Detect which cell encompasses the target text, then output its (X, Y) center coordinate. 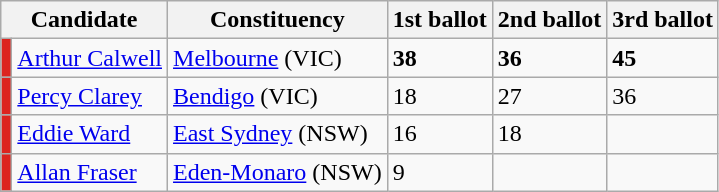
Bendigo (VIC) (278, 96)
1st ballot (440, 20)
Arthur Calwell (90, 58)
3rd ballot (663, 20)
Eden-Monaro (NSW) (278, 172)
16 (440, 134)
38 (440, 58)
Allan Fraser (90, 172)
Eddie Ward (90, 134)
Percy Clarey (90, 96)
9 (440, 172)
45 (663, 58)
2nd ballot (549, 20)
East Sydney (NSW) (278, 134)
27 (549, 96)
Melbourne (VIC) (278, 58)
Constituency (278, 20)
Candidate (84, 20)
